Search for the cell housing the specified text and yield its (X, Y) center coordinate. 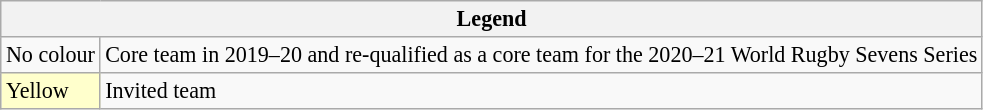
Legend (492, 18)
Yellow (50, 90)
No colour (50, 54)
Core team in 2019–20 and re-qualified as a core team for the 2020–21 World Rugby Sevens Series (541, 54)
Invited team (541, 90)
